Find where the given text appears and provide that cell's center as [X, Y] coordinate. 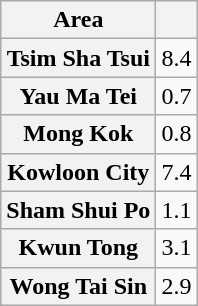
Kowloon City [78, 172]
0.7 [176, 96]
Tsim Sha Tsui [78, 58]
Mong Kok [78, 134]
1.1 [176, 210]
Yau Ma Tei [78, 96]
7.4 [176, 172]
8.4 [176, 58]
Area [78, 20]
2.9 [176, 286]
Wong Tai Sin [78, 286]
Sham Shui Po [78, 210]
3.1 [176, 248]
Kwun Tong [78, 248]
0.8 [176, 134]
